Extract the (x, y) coordinate from the center of the cell holding the provided text.  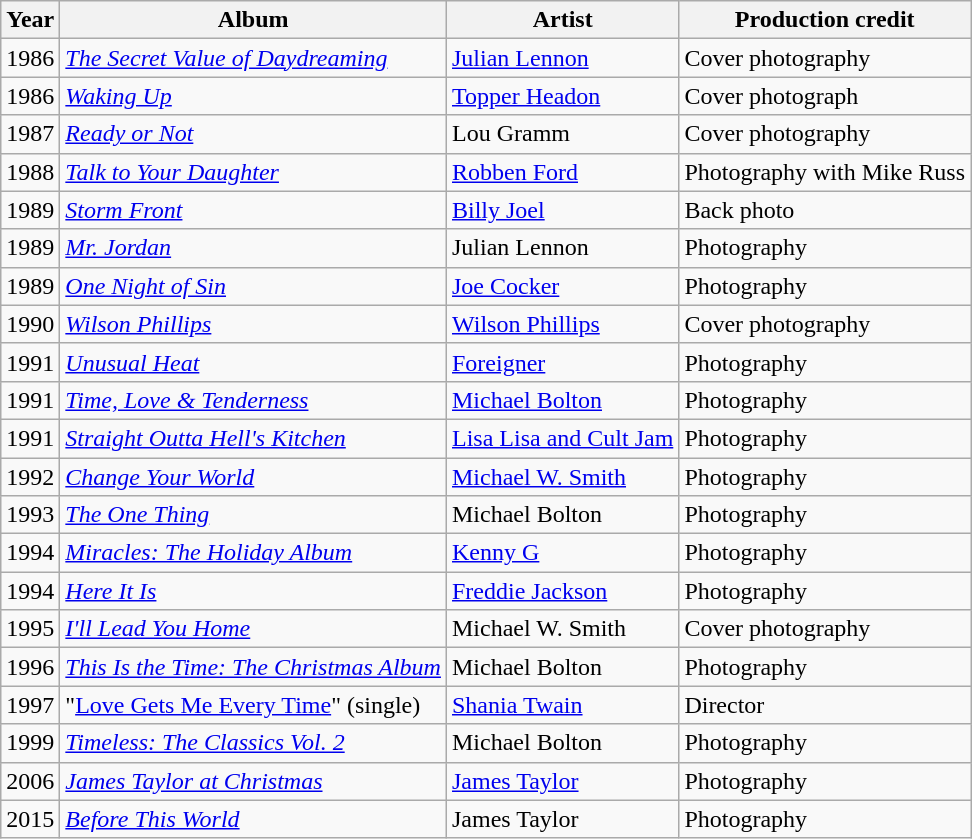
1999 (30, 743)
Production credit (825, 20)
One Night of Sin (254, 286)
James Taylor at Christmas (254, 781)
Year (30, 20)
Robben Ford (562, 172)
Waking Up (254, 96)
1993 (30, 515)
2006 (30, 781)
1990 (30, 324)
2015 (30, 819)
The One Thing (254, 515)
Cover photograph (825, 96)
1995 (30, 629)
This Is the Time: The Christmas Album (254, 667)
Unusual Heat (254, 362)
Lou Gramm (562, 134)
Lisa Lisa and Cult Jam (562, 438)
Ready or Not (254, 134)
Talk to Your Daughter (254, 172)
Photography with Mike Russ (825, 172)
Billy Joel (562, 210)
Before This World (254, 819)
The Secret Value of Daydreaming (254, 58)
Artist (562, 20)
Shania Twain (562, 705)
Director (825, 705)
1988 (30, 172)
Here It Is (254, 591)
Topper Headon (562, 96)
Timeless: The Classics Vol. 2 (254, 743)
Miracles: The Holiday Album (254, 553)
1992 (30, 477)
Mr. Jordan (254, 248)
Back photo (825, 210)
Joe Cocker (562, 286)
Kenny G (562, 553)
Freddie Jackson (562, 591)
1987 (30, 134)
Foreigner (562, 362)
I'll Lead You Home (254, 629)
"Love Gets Me Every Time" (single) (254, 705)
1997 (30, 705)
Change Your World (254, 477)
Straight Outta Hell's Kitchen (254, 438)
Album (254, 20)
1996 (30, 667)
Storm Front (254, 210)
Time, Love & Tenderness (254, 400)
